For the text-containing cell, return its midpoint in [X, Y] coordinate format. 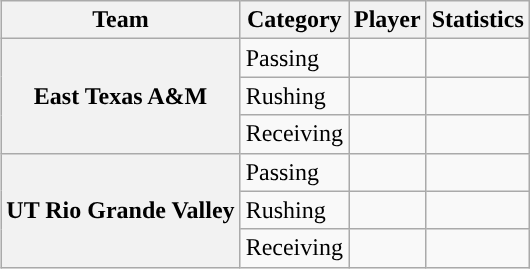
Team [120, 20]
Player [387, 20]
East Texas A&M [120, 96]
Category [294, 20]
UT Rio Grande Valley [120, 210]
Statistics [478, 20]
